Extract the [X, Y] coordinate from the center of the cell holding the provided text.  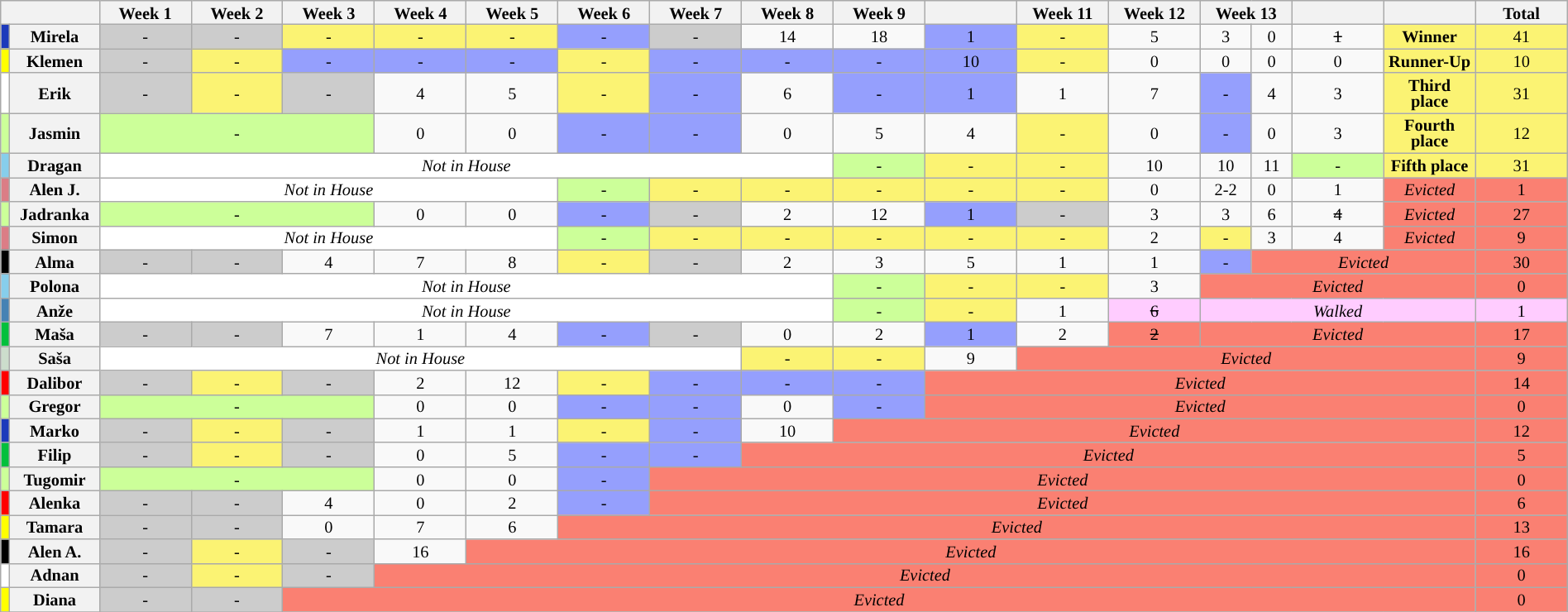
Walked [1338, 309]
17 [1522, 334]
Alma [55, 261]
Runner-Up [1429, 61]
Erik [55, 93]
Week 8 [787, 12]
Dalibor [55, 382]
Gregor [55, 407]
Week 5 [513, 12]
Week 12 [1154, 12]
11 [1272, 165]
Jadranka [55, 213]
Dragan [55, 165]
Week 9 [880, 12]
Week 6 [604, 12]
Filip [55, 455]
Adnan [55, 576]
Alenka [55, 503]
Week 3 [329, 12]
2-2 [1226, 189]
Saša [55, 357]
Polona [55, 286]
Week 2 [237, 12]
30 [1522, 261]
Maša [55, 334]
41 [1522, 36]
Week 13 [1245, 12]
27 [1522, 213]
Marko [55, 430]
Total [1522, 12]
Anže [55, 309]
Simon [55, 238]
Diana [55, 599]
Alen J. [55, 189]
Tugomir [55, 478]
Fifth place [1429, 165]
Fourth place [1429, 132]
Alen A. [55, 551]
Third place [1429, 93]
Week 11 [1062, 12]
13 [1522, 526]
8 [513, 261]
Week 4 [420, 12]
Week 1 [146, 12]
18 [880, 36]
Winner [1429, 36]
Week 7 [696, 12]
Klemen [55, 61]
Jasmin [55, 132]
Tamara [55, 526]
Mirela [55, 36]
